Capture the cell that displays the provided text and extract its [X, Y] central coordinate. 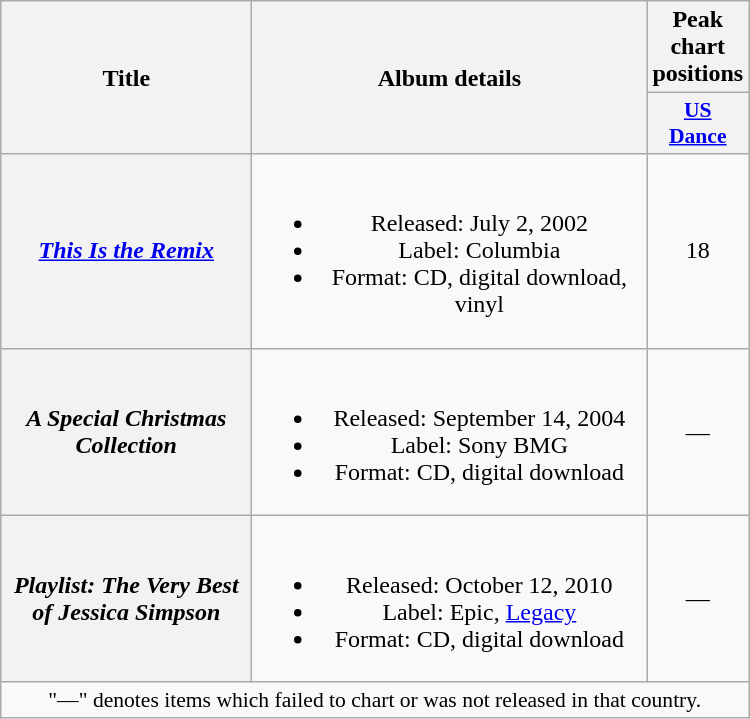
A Special Christmas Collection [126, 432]
18 [698, 251]
This Is the Remix [126, 251]
"—" denotes items which failed to chart or was not released in that country. [375, 700]
Released: September 14, 2004Label: Sony BMGFormat: CD, digital download [450, 432]
Playlist: The Very Best of Jessica Simpson [126, 598]
Released: July 2, 2002Label: ColumbiaFormat: CD, digital download, vinyl [450, 251]
Peak chart positions [698, 47]
Released: October 12, 2010Label: Epic, LegacyFormat: CD, digital download [450, 598]
Album details [450, 78]
USDance [698, 124]
Title [126, 78]
